Scan for the cell matching the given text and deliver its (X, Y) coordinate at center. 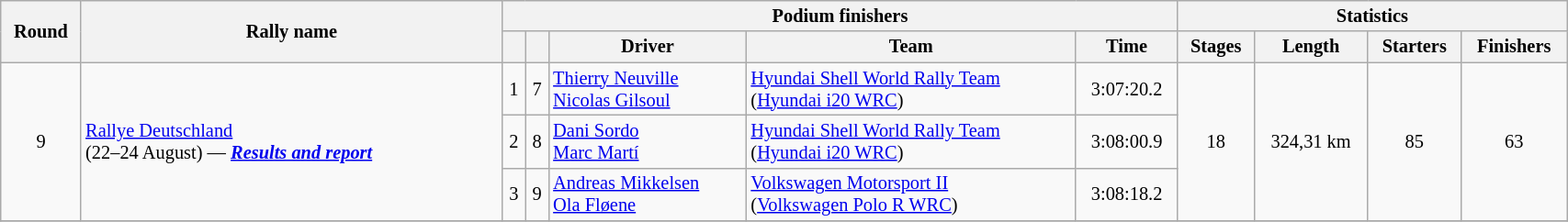
Starters (1415, 47)
Podium finishers (840, 16)
3:07:20.2 (1126, 89)
Rally name (291, 31)
Thierry Neuville Nicolas Gilsoul (647, 89)
Stages (1216, 47)
63 (1514, 141)
1 (514, 89)
Team (911, 47)
324,31 km (1311, 141)
8 (536, 141)
Rallye Deutschland(22–24 August) — Results and report (291, 141)
Statistics (1372, 16)
3:08:18.2 (1126, 194)
Finishers (1514, 47)
Volkswagen Motorsport II (Volkswagen Polo R WRC) (911, 194)
7 (536, 89)
Length (1311, 47)
Time (1126, 47)
85 (1415, 141)
Round (40, 31)
18 (1216, 141)
Andreas Mikkelsen Ola Fløene (647, 194)
3 (514, 194)
2 (514, 141)
Driver (647, 47)
3:08:00.9 (1126, 141)
Dani Sordo Marc Martí (647, 141)
